Provide the [x, y] coordinate of the cell's center where the given text is located.  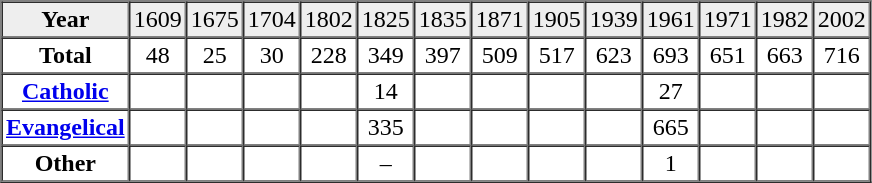
48 [158, 56]
Other [66, 164]
651 [728, 56]
1825 [386, 20]
1704 [272, 20]
1835 [442, 20]
1939 [614, 20]
228 [328, 56]
349 [386, 56]
2002 [842, 20]
623 [614, 56]
663 [784, 56]
Catholic [66, 92]
1982 [784, 20]
Total [66, 56]
25 [214, 56]
1971 [728, 20]
335 [386, 128]
Evangelical [66, 128]
1675 [214, 20]
1871 [500, 20]
1609 [158, 20]
517 [556, 56]
1802 [328, 20]
1 [670, 164]
27 [670, 92]
Year [66, 20]
693 [670, 56]
1905 [556, 20]
397 [442, 56]
716 [842, 56]
– [386, 164]
665 [670, 128]
509 [500, 56]
14 [386, 92]
30 [272, 56]
1961 [670, 20]
